For the text-containing cell, return its midpoint in [x, y] coordinate format. 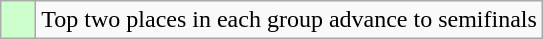
Top two places in each group advance to semifinals [290, 20]
